Scan for the cell matching the given text and deliver its (X, Y) coordinate at center. 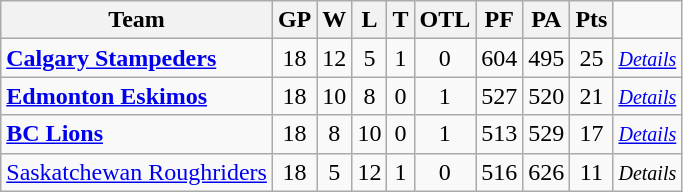
L (370, 20)
GP (294, 20)
11 (592, 172)
516 (500, 172)
520 (546, 96)
PF (500, 20)
17 (592, 134)
BC Lions (137, 134)
495 (546, 58)
OTL (445, 20)
Pts (592, 20)
529 (546, 134)
21 (592, 96)
626 (546, 172)
PA (546, 20)
25 (592, 58)
604 (500, 58)
Edmonton Eskimos (137, 96)
W (334, 20)
Team (137, 20)
Calgary Stampeders (137, 58)
T (400, 20)
Saskatchewan Roughriders (137, 172)
513 (500, 134)
527 (500, 96)
